Determine the (X, Y) coordinate at the center of the cell enclosing the given text.  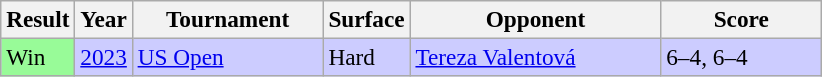
6–4, 6–4 (742, 57)
US Open (228, 57)
Surface (366, 19)
Year (104, 19)
Opponent (536, 19)
Tournament (228, 19)
Win (38, 57)
Result (38, 19)
Hard (366, 57)
2023 (104, 57)
Score (742, 19)
Tereza Valentová (536, 57)
